Output the [x, y] coordinate of the center of the cell containing the given text.  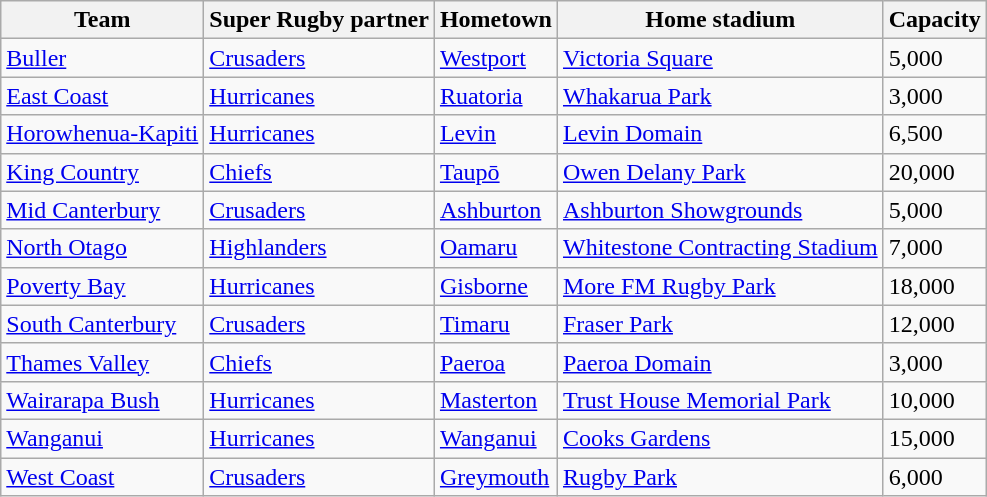
Thames Valley [102, 362]
Poverty Bay [102, 286]
6,000 [934, 477]
Ruatoria [496, 96]
Victoria Square [720, 58]
12,000 [934, 324]
Whakarua Park [720, 96]
20,000 [934, 172]
Rugby Park [720, 477]
Timaru [496, 324]
Buller [102, 58]
Home stadium [720, 20]
Owen Delany Park [720, 172]
Capacity [934, 20]
Highlanders [320, 248]
Paeroa Domain [720, 362]
Horowhenua-Kapiti [102, 134]
Levin [496, 134]
Cooks Gardens [720, 438]
7,000 [934, 248]
6,500 [934, 134]
East Coast [102, 96]
Super Rugby partner [320, 20]
Levin Domain [720, 134]
Masterton [496, 400]
10,000 [934, 400]
Wairarapa Bush [102, 400]
King Country [102, 172]
Gisborne [496, 286]
South Canterbury [102, 324]
Hometown [496, 20]
West Coast [102, 477]
Ashburton Showgrounds [720, 210]
Mid Canterbury [102, 210]
Fraser Park [720, 324]
Oamaru [496, 248]
15,000 [934, 438]
Whitestone Contracting Stadium [720, 248]
North Otago [102, 248]
Greymouth [496, 477]
Team [102, 20]
More FM Rugby Park [720, 286]
Westport [496, 58]
Paeroa [496, 362]
18,000 [934, 286]
Trust House Memorial Park [720, 400]
Taupō [496, 172]
Ashburton [496, 210]
